Output the [X, Y] coordinate of the center of the cell containing the given text.  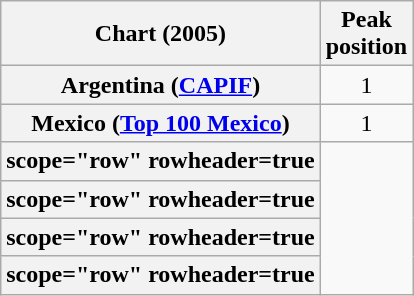
Chart (2005) [160, 34]
Argentina (CAPIF) [160, 85]
Mexico (Top 100 Mexico) [160, 123]
Peakposition [366, 34]
